Output the [x, y] coordinate of the center of the cell containing the given text.  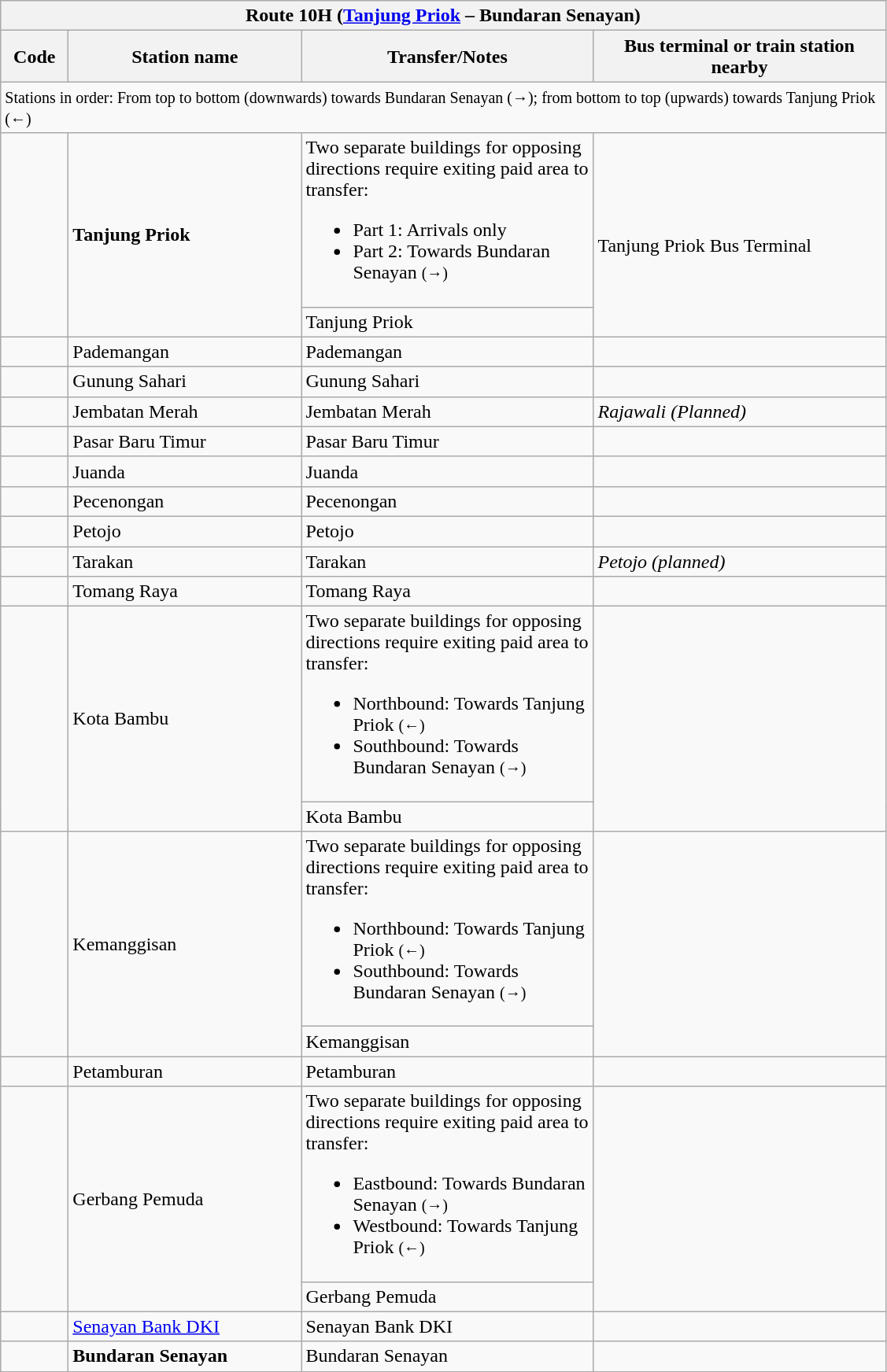
Route 10H (Tanjung Priok – Bundaran Senayan) [443, 16]
Bus terminal or train station nearby [740, 57]
Stations in order: From top to bottom (downwards) towards Bundaran Senayan (→); from bottom to top (upwards) towards Tanjung Priok (←) [443, 107]
Petojo (planned) [740, 561]
Transfer/Notes [447, 57]
Rajawali (Planned) [740, 411]
Tanjung Priok Bus Terminal [740, 234]
Code [35, 57]
Two separate buildings for opposing directions require exiting paid area to transfer:Part 1: Arrivals onlyPart 2: Towards Bundaran Senayan (→) [447, 220]
Station name [185, 57]
